Pinpoint the cell where the given text exists, returning its [x, y] midpoint coordinate. 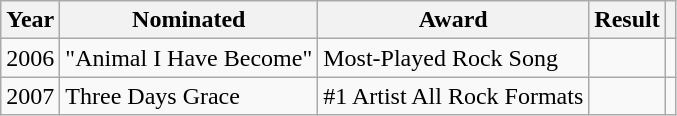
2007 [30, 96]
Most-Played Rock Song [454, 58]
Award [454, 20]
"Animal I Have Become" [189, 58]
Year [30, 20]
2006 [30, 58]
Nominated [189, 20]
Result [627, 20]
#1 Artist All Rock Formats [454, 96]
Three Days Grace [189, 96]
